Return [X, Y] of the center of cell containing provided text 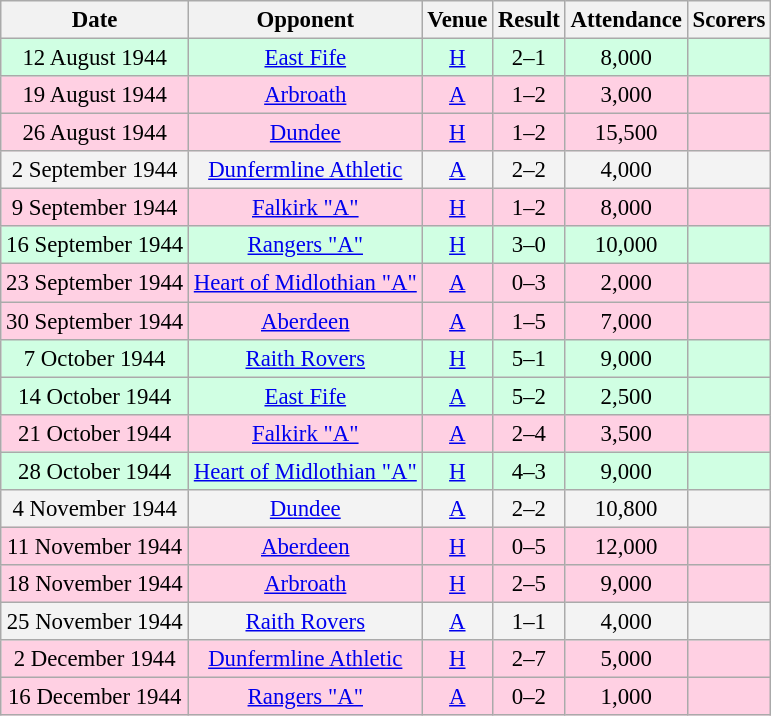
21 October 1944 [95, 433]
1–1 [530, 621]
0–2 [530, 697]
19 August 1944 [95, 95]
9 September 1944 [95, 208]
16 December 1944 [95, 697]
30 September 1944 [95, 321]
5,000 [626, 659]
4 November 1944 [95, 509]
1,000 [626, 697]
26 August 1944 [95, 133]
2–5 [530, 584]
14 October 1944 [95, 396]
2 September 1944 [95, 170]
Scorers [729, 20]
2,500 [626, 396]
25 November 1944 [95, 621]
1–5 [530, 321]
0–5 [530, 546]
3–0 [530, 245]
2–1 [530, 58]
3,000 [626, 95]
2,000 [626, 283]
10,800 [626, 509]
Venue [458, 20]
12,000 [626, 546]
5–2 [530, 396]
16 September 1944 [95, 245]
0–3 [530, 283]
7,000 [626, 321]
5–1 [530, 358]
Attendance [626, 20]
2–7 [530, 659]
11 November 1944 [95, 546]
2 December 1944 [95, 659]
15,500 [626, 133]
12 August 1944 [95, 58]
Result [530, 20]
Opponent [306, 20]
3,500 [626, 433]
Date [95, 20]
4–3 [530, 471]
23 September 1944 [95, 283]
10,000 [626, 245]
2–4 [530, 433]
7 October 1944 [95, 358]
18 November 1944 [95, 584]
28 October 1944 [95, 471]
